Search for the cell housing the specified text and yield its (x, y) center coordinate. 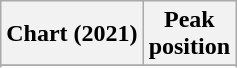
Chart (2021) (72, 34)
Peakposition (189, 34)
